Capture the cell that displays the provided text and extract its (X, Y) central coordinate. 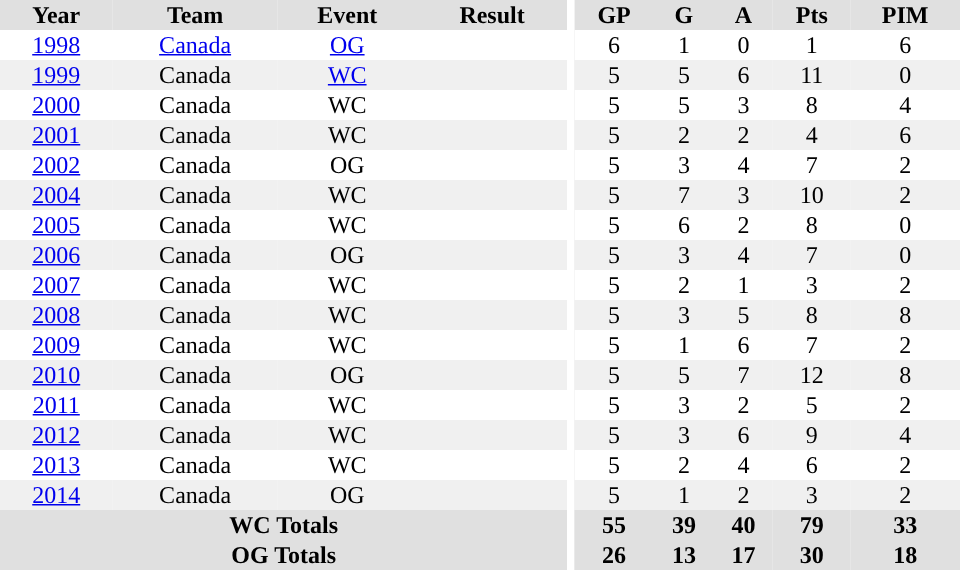
2005 (56, 225)
79 (812, 525)
12 (812, 375)
GP (614, 15)
11 (812, 75)
G (684, 15)
2001 (56, 135)
39 (684, 525)
2008 (56, 315)
Year (56, 15)
2007 (56, 285)
9 (812, 435)
2009 (56, 345)
OG Totals (284, 555)
18 (905, 555)
Result (492, 15)
1999 (56, 75)
PIM (905, 15)
17 (744, 555)
30 (812, 555)
2002 (56, 165)
2014 (56, 495)
WC Totals (284, 525)
A (744, 15)
55 (614, 525)
2013 (56, 465)
2000 (56, 105)
1998 (56, 45)
2010 (56, 375)
Pts (812, 15)
Team (194, 15)
33 (905, 525)
40 (744, 525)
2012 (56, 435)
2006 (56, 255)
13 (684, 555)
Event (348, 15)
26 (614, 555)
2011 (56, 405)
10 (812, 195)
2004 (56, 195)
